Pinpoint the cell where the given text exists, returning its [X, Y] midpoint coordinate. 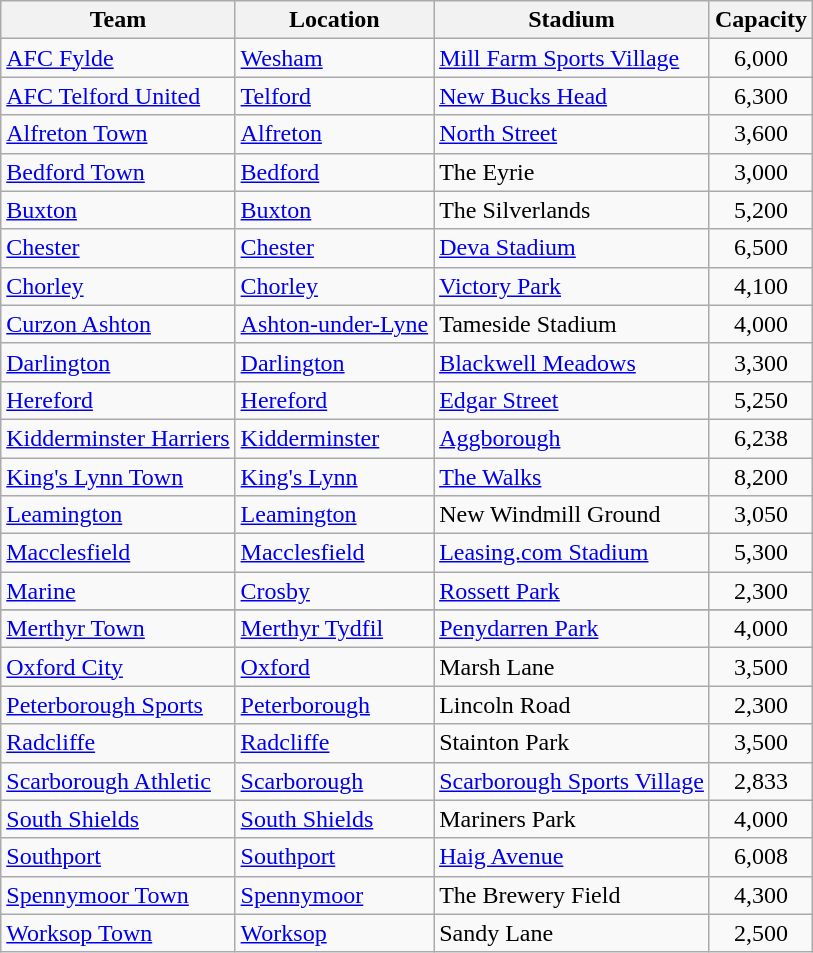
The Silverlands [572, 210]
6,008 [760, 857]
Bedford Town [118, 172]
King's Lynn [334, 477]
Mariners Park [572, 819]
Kidderminster Harriers [118, 438]
Stadium [572, 20]
The Eyrie [572, 172]
6,238 [760, 438]
Peterborough [334, 705]
3,050 [760, 515]
New Windmill Ground [572, 515]
Scarborough [334, 781]
2,500 [760, 933]
Spennymoor [334, 895]
Merthyr Tydfil [334, 629]
6,300 [760, 96]
Peterborough Sports [118, 705]
Oxford [334, 667]
Worksop [334, 933]
4,300 [760, 895]
King's Lynn Town [118, 477]
3,300 [760, 362]
Scarborough Sports Village [572, 781]
Team [118, 20]
New Bucks Head [572, 96]
Aggborough [572, 438]
Curzon Ashton [118, 324]
6,000 [760, 58]
North Street [572, 134]
Leasing.com Stadium [572, 553]
8,200 [760, 477]
Tameside Stadium [572, 324]
Marsh Lane [572, 667]
Sandy Lane [572, 933]
Victory Park [572, 286]
3,000 [760, 172]
4,100 [760, 286]
Location [334, 20]
Kidderminster [334, 438]
AFC Telford United [118, 96]
Alfreton Town [118, 134]
Merthyr Town [118, 629]
Spennymoor Town [118, 895]
2,833 [760, 781]
Worksop Town [118, 933]
Edgar Street [572, 400]
Haig Avenue [572, 857]
Ashton-under-Lyne [334, 324]
AFC Fylde [118, 58]
3,600 [760, 134]
5,250 [760, 400]
Oxford City [118, 667]
Deva Stadium [572, 248]
The Brewery Field [572, 895]
Crosby [334, 591]
Scarborough Athletic [118, 781]
Alfreton [334, 134]
Stainton Park [572, 743]
Bedford [334, 172]
The Walks [572, 477]
Telford [334, 96]
Wesham [334, 58]
Capacity [760, 20]
Blackwell Meadows [572, 362]
Rossett Park [572, 591]
Mill Farm Sports Village [572, 58]
Penydarren Park [572, 629]
5,200 [760, 210]
Marine [118, 591]
Lincoln Road [572, 705]
5,300 [760, 553]
6,500 [760, 248]
